Return [X, Y] of the center of cell containing provided text 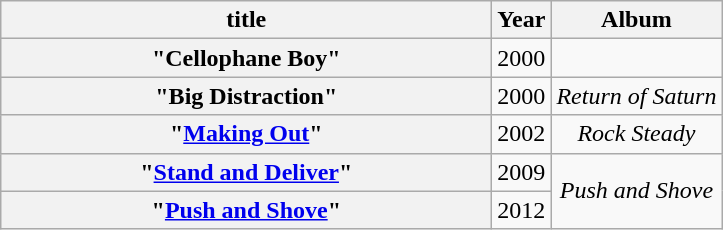
Album [636, 20]
title [246, 20]
Push and Shove [636, 191]
Year [522, 20]
"Stand and Deliver" [246, 172]
"Cellophane Boy" [246, 58]
Return of Saturn [636, 96]
"Making Out" [246, 134]
"Big Distraction" [246, 96]
2009 [522, 172]
2012 [522, 210]
2002 [522, 134]
Rock Steady [636, 134]
"Push and Shove" [246, 210]
